Pinpoint the cell where the given text exists, returning its (X, Y) midpoint coordinate. 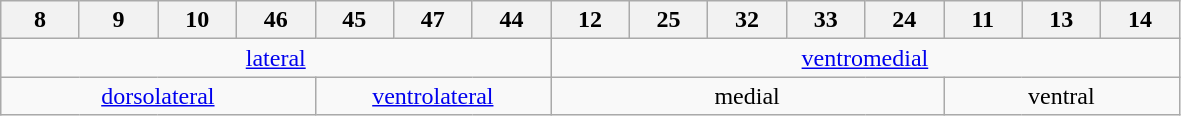
ventral (1062, 96)
8 (40, 20)
10 (198, 20)
9 (118, 20)
lateral (276, 58)
46 (276, 20)
ventrolateral (433, 96)
32 (748, 20)
47 (434, 20)
11 (984, 20)
medial (748, 96)
25 (668, 20)
45 (354, 20)
14 (1140, 20)
dorsolateral (158, 96)
33 (826, 20)
24 (904, 20)
13 (1062, 20)
ventromedial (865, 58)
44 (512, 20)
12 (590, 20)
